Provide the (x, y) coordinate of the cell's center where the given text is located.  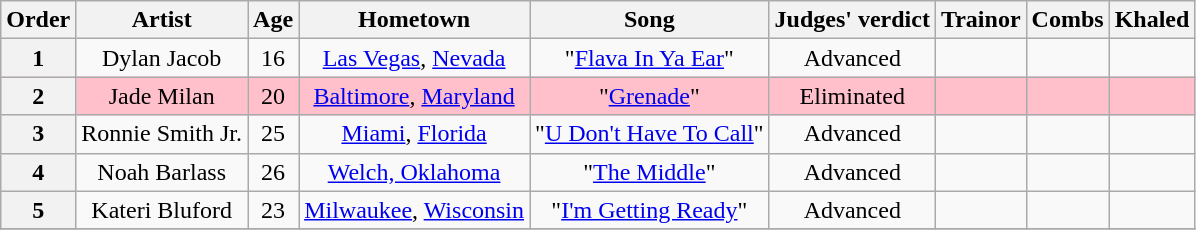
Kateri Bluford (162, 210)
20 (274, 96)
Artist (162, 20)
Miami, Florida (414, 134)
1 (38, 58)
Noah Barlass (162, 172)
26 (274, 172)
Combs (1068, 20)
Welch, Oklahoma (414, 172)
Milwaukee, Wisconsin (414, 210)
Las Vegas, Nevada (414, 58)
25 (274, 134)
16 (274, 58)
Khaled (1152, 20)
Dylan Jacob (162, 58)
23 (274, 210)
"The Middle" (650, 172)
2 (38, 96)
Song (650, 20)
Jade Milan (162, 96)
Age (274, 20)
Hometown (414, 20)
3 (38, 134)
"Flava In Ya Ear" (650, 58)
"I'm Getting Ready" (650, 210)
Baltimore, Maryland (414, 96)
4 (38, 172)
Trainor (980, 20)
Eliminated (852, 96)
Order (38, 20)
"Grenade" (650, 96)
"U Don't Have To Call" (650, 134)
Ronnie Smith Jr. (162, 134)
5 (38, 210)
Judges' verdict (852, 20)
